Capture the cell that displays the provided text and extract its [x, y] central coordinate. 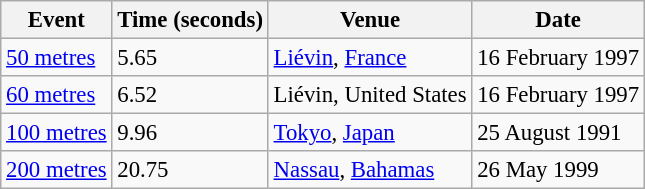
5.65 [190, 58]
26 May 1999 [558, 170]
20.75 [190, 170]
25 August 1991 [558, 133]
Venue [370, 20]
100 metres [56, 133]
200 metres [56, 170]
6.52 [190, 95]
Liévin, United States [370, 95]
Liévin, France [370, 58]
9.96 [190, 133]
Date [558, 20]
Tokyo, Japan [370, 133]
60 metres [56, 95]
Event [56, 20]
Nassau, Bahamas [370, 170]
Time (seconds) [190, 20]
50 metres [56, 58]
